Detect which cell encompasses the target text, then output its [X, Y] center coordinate. 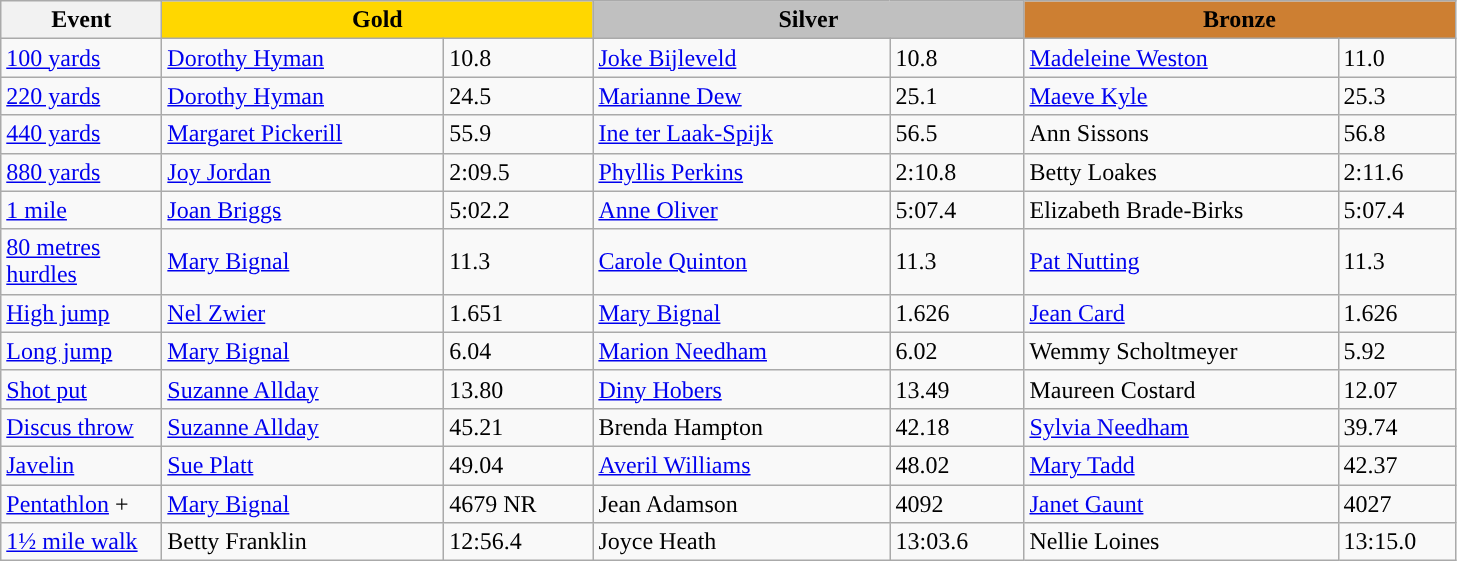
13.80 [518, 389]
Jean Adamson [742, 503]
Event [82, 20]
56.8 [1396, 134]
Margaret Pickerill [303, 134]
4092 [957, 503]
Javelin [82, 465]
Betty Loakes [1181, 172]
12.07 [1396, 389]
55.9 [518, 134]
880 yards [82, 172]
1 mile [82, 210]
Maeve Kyle [1181, 96]
25.3 [1396, 96]
Nellie Loines [1181, 542]
Joan Briggs [303, 210]
Betty Franklin [303, 542]
Madeleine Weston [1181, 58]
Marianne Dew [742, 96]
Nel Zwier [303, 313]
Averil Williams [742, 465]
12:56.4 [518, 542]
13:03.6 [957, 542]
Joyce Heath [742, 542]
56.5 [957, 134]
Elizabeth Brade-Birks [1181, 210]
Ann Sissons [1181, 134]
2:11.6 [1396, 172]
Phyllis Perkins [742, 172]
6.02 [957, 351]
Pentathlon + [82, 503]
Silver [808, 20]
Jean Card [1181, 313]
13:15.0 [1396, 542]
Long jump [82, 351]
440 yards [82, 134]
Shot put [82, 389]
Joke Bijleveld [742, 58]
Carole Quinton [742, 262]
1½ mile walk [82, 542]
Ine ter Laak-Spijk [742, 134]
Bronze [1240, 20]
49.04 [518, 465]
11.0 [1396, 58]
Pat Nutting [1181, 262]
80 metres hurdles [82, 262]
Brenda Hampton [742, 427]
Diny Hobers [742, 389]
24.5 [518, 96]
Sue Platt [303, 465]
4679 NR [518, 503]
Gold [378, 20]
Wemmy Scholtmeyer [1181, 351]
Sylvia Needham [1181, 427]
4027 [1396, 503]
Maureen Costard [1181, 389]
25.1 [957, 96]
42.37 [1396, 465]
Janet Gaunt [1181, 503]
5:02.2 [518, 210]
45.21 [518, 427]
High jump [82, 313]
6.04 [518, 351]
39.74 [1396, 427]
220 yards [82, 96]
2:10.8 [957, 172]
1.651 [518, 313]
13.49 [957, 389]
48.02 [957, 465]
Discus throw [82, 427]
2:09.5 [518, 172]
100 yards [82, 58]
42.18 [957, 427]
Mary Tadd [1181, 465]
Marion Needham [742, 351]
Anne Oliver [742, 210]
5.92 [1396, 351]
Joy Jordan [303, 172]
